Locate the cell with the specified text and output its (X, Y) center coordinate. 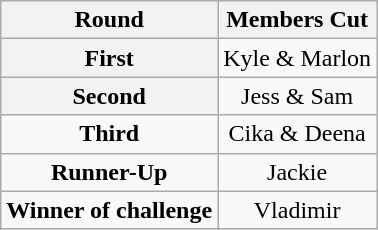
First (110, 58)
Cika & Deena (298, 134)
Vladimir (298, 210)
Kyle & Marlon (298, 58)
Third (110, 134)
Round (110, 20)
Runner-Up (110, 172)
Jackie (298, 172)
Second (110, 96)
Winner of challenge (110, 210)
Jess & Sam (298, 96)
Members Cut (298, 20)
